Search for the cell housing the specified text and yield its [X, Y] center coordinate. 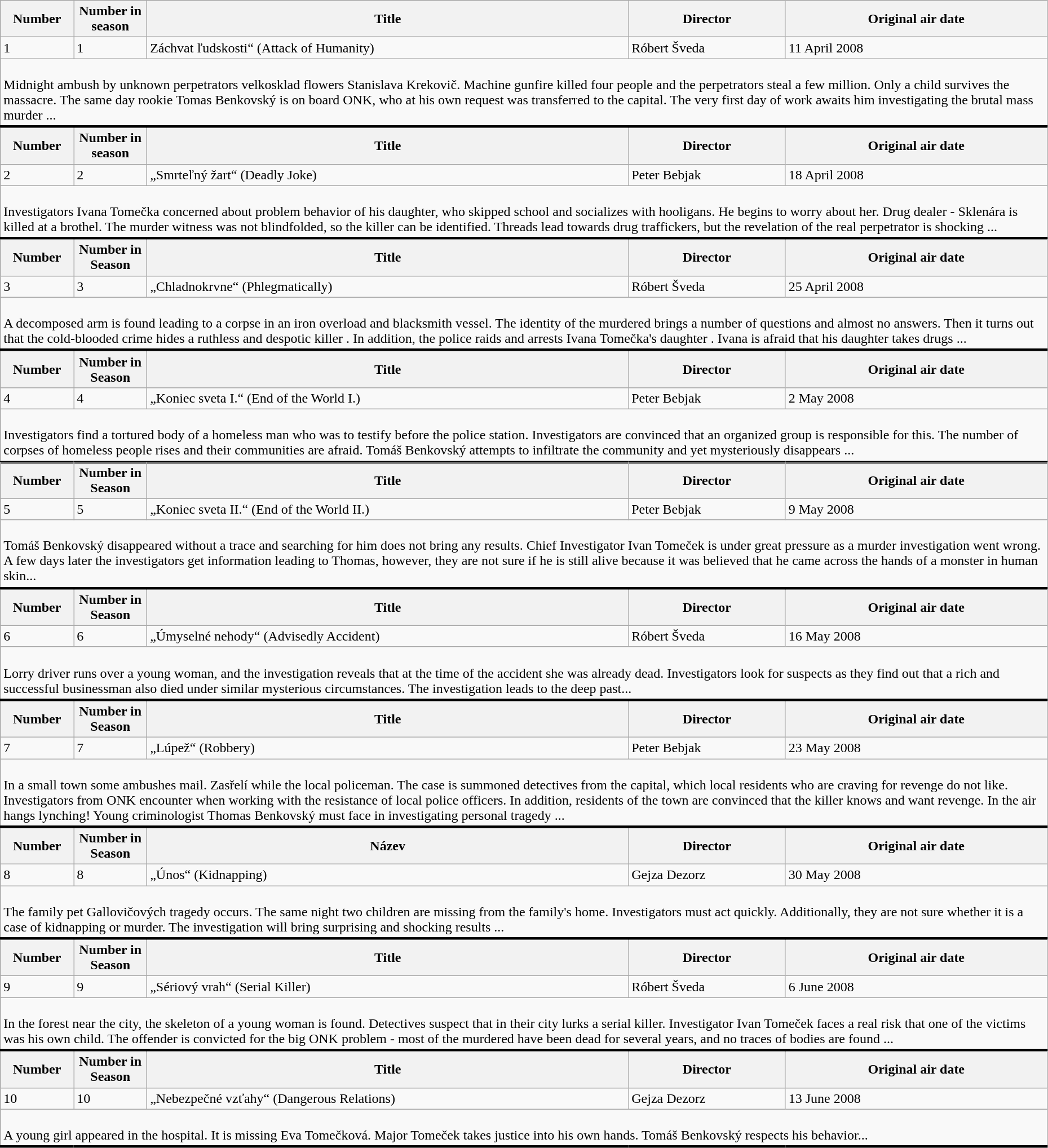
„Úmyselné nehody“ (Advisedly Accident) [388, 636]
18 April 2008 [916, 175]
„Koniec sveta I.“ (End of the World I.) [388, 398]
16 May 2008 [916, 636]
„Koniec sveta II.“ (End of the World II.) [388, 509]
Záchvat ľudskosti“ (Attack of Humanity) [388, 48]
11 April 2008 [916, 48]
23 May 2008 [916, 748]
6 June 2008 [916, 987]
„Sériový vrah“ (Serial Killer) [388, 987]
„Chladnokrvne“ (Phlegmatically) [388, 286]
25 April 2008 [916, 286]
30 May 2008 [916, 875]
2 May 2008 [916, 398]
„Smrteľný žart“ (Deadly Joke) [388, 175]
9 May 2008 [916, 509]
„Lúpež“ (Robbery) [388, 748]
„Únos“ (Kidnapping) [388, 875]
„Nebezpečné vzťahy“ (Dangerous Relations) [388, 1098]
Název [388, 846]
13 June 2008 [916, 1098]
